Find where the given text appears and provide that cell's center as [X, Y] coordinate. 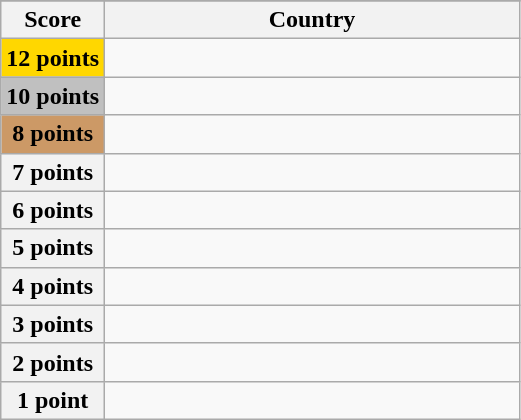
5 points [53, 248]
10 points [53, 96]
3 points [53, 324]
Country [312, 20]
Score [53, 20]
4 points [53, 286]
6 points [53, 210]
12 points [53, 58]
2 points [53, 362]
1 point [53, 400]
7 points [53, 172]
8 points [53, 134]
